Identify which cell holds the provided text, then report its [X, Y] central coordinate. 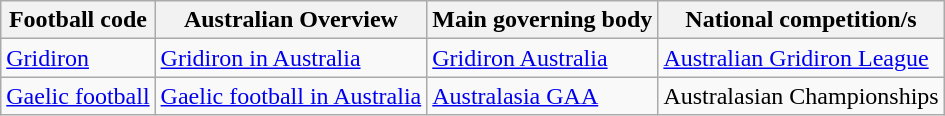
Australasia GAA [542, 96]
Gridiron [78, 58]
Main governing body [542, 20]
Australasian Championships [801, 96]
Gridiron Australia [542, 58]
Australian Gridiron League [801, 58]
Gaelic football [78, 96]
Australian Overview [291, 20]
Gridiron in Australia [291, 58]
Football code [78, 20]
National competition/s [801, 20]
Gaelic football in Australia [291, 96]
